Find where the given text appears and provide that cell's center as (X, Y) coordinate. 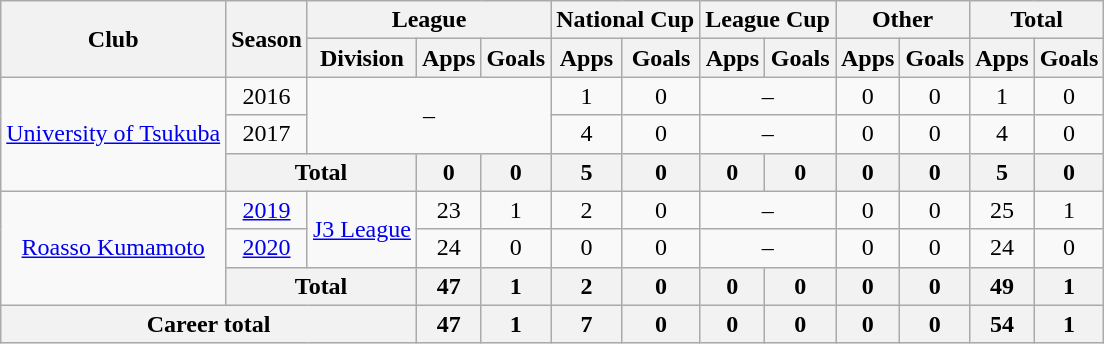
49 (1002, 286)
2016 (267, 96)
National Cup (626, 20)
Other (903, 20)
League Cup (768, 20)
54 (1002, 324)
Roasso Kumamoto (114, 248)
7 (587, 324)
2019 (267, 210)
2020 (267, 248)
2017 (267, 134)
J3 League (362, 229)
University of Tsukuba (114, 134)
Club (114, 39)
League (428, 20)
23 (448, 210)
Season (267, 39)
Career total (209, 324)
Division (362, 58)
25 (1002, 210)
